Return the [X, Y] coordinate for the center point of the cell that contains the specified text.  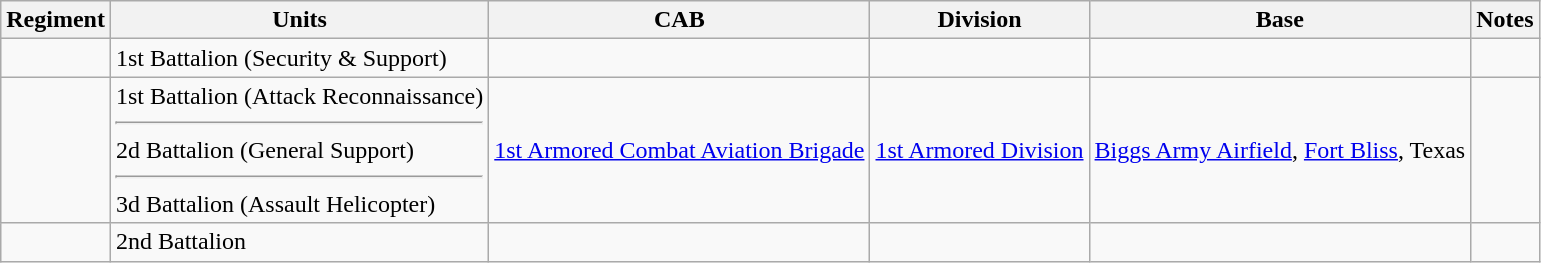
1st Armored Combat Aviation Brigade [680, 150]
Units [299, 20]
Biggs Army Airfield, Fort Bliss, Texas [1280, 150]
1st Armored Division [980, 150]
Base [1280, 20]
1st Battalion (Security & Support) [299, 58]
1st Battalion (Attack Reconnaissance)2d Battalion (General Support)3d Battalion (Assault Helicopter) [299, 150]
2nd Battalion [299, 242]
CAB [680, 20]
Notes [1505, 20]
Regiment [56, 20]
Division [980, 20]
